From the cell containing the given text, extract its center point as [x, y] coordinate. 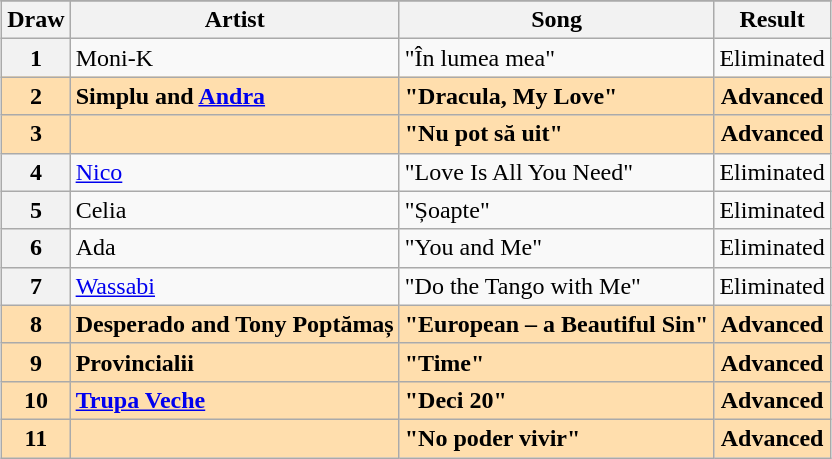
1 [36, 58]
"În lumea mea" [556, 58]
"Nu pot să uit" [556, 134]
Song [556, 20]
Wassabi [234, 286]
6 [36, 248]
Provincialii [234, 362]
"Time" [556, 362]
"Love Is All You Need" [556, 172]
Ada [234, 248]
Simplu and Andra [234, 96]
4 [36, 172]
Artist [234, 20]
Trupa Veche [234, 400]
11 [36, 438]
Celia [234, 210]
"European – a Beautiful Sin" [556, 324]
Draw [36, 20]
"Deci 20" [556, 400]
"Do the Tango with Me" [556, 286]
Result [772, 20]
2 [36, 96]
5 [36, 210]
"Dracula, My Love" [556, 96]
8 [36, 324]
10 [36, 400]
3 [36, 134]
Moni-K [234, 58]
"You and Me" [556, 248]
7 [36, 286]
9 [36, 362]
"Șoapte" [556, 210]
Desperado and Tony Poptămaș [234, 324]
Nico [234, 172]
"No poder vivir" [556, 438]
